Search for the cell housing the specified text and yield its (x, y) center coordinate. 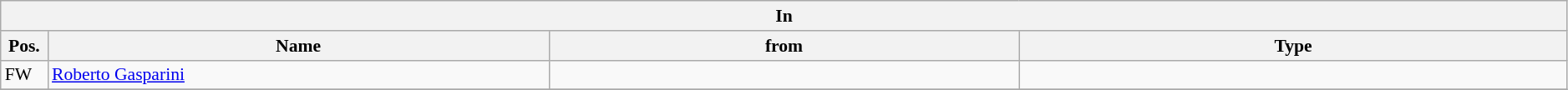
In (784, 16)
from (784, 46)
Roberto Gasparini (298, 75)
Name (298, 46)
FW (24, 75)
Type (1293, 46)
Pos. (24, 46)
